Determine the [x, y] coordinate at the center of the cell enclosing the given text.  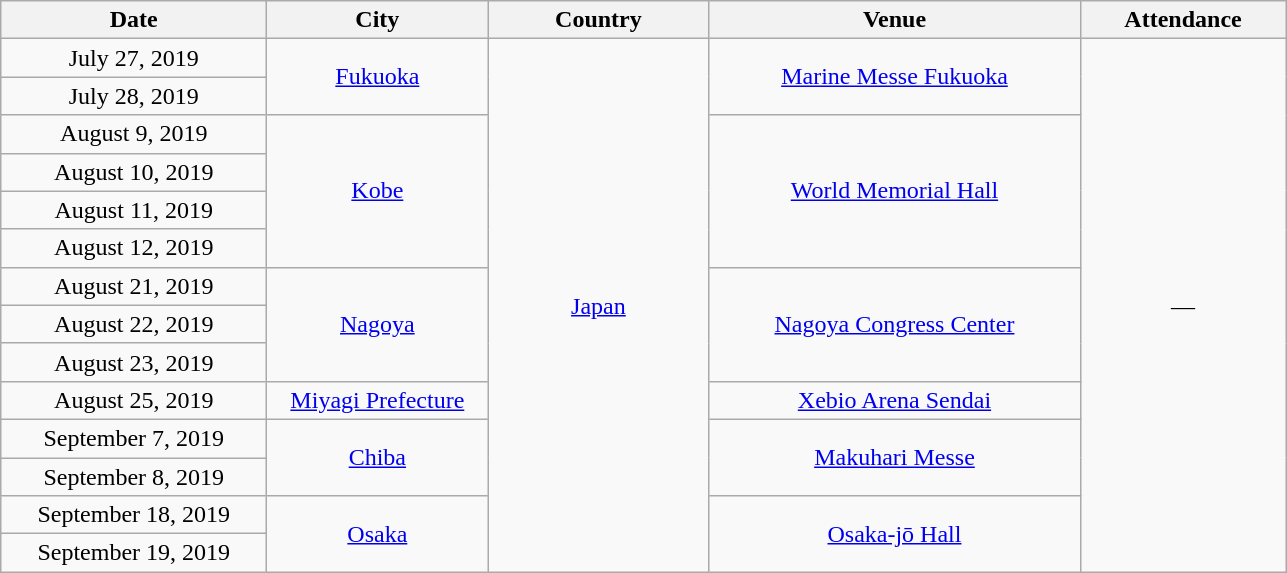
August 10, 2019 [134, 172]
August 11, 2019 [134, 210]
August 23, 2019 [134, 362]
— [1183, 306]
Attendance [1183, 20]
Japan [598, 306]
Miyagi Prefecture [378, 400]
September 18, 2019 [134, 515]
September 19, 2019 [134, 553]
Osaka [378, 534]
Xebio Arena Sendai [894, 400]
Marine Messe Fukuoka [894, 77]
World Memorial Hall [894, 191]
August 21, 2019 [134, 286]
Chiba [378, 457]
September 7, 2019 [134, 438]
August 9, 2019 [134, 134]
Fukuoka [378, 77]
August 25, 2019 [134, 400]
September 8, 2019 [134, 477]
Kobe [378, 191]
City [378, 20]
Date [134, 20]
Nagoya Congress Center [894, 324]
Country [598, 20]
Osaka-jō Hall [894, 534]
Nagoya [378, 324]
July 28, 2019 [134, 96]
August 22, 2019 [134, 324]
August 12, 2019 [134, 248]
July 27, 2019 [134, 58]
Venue [894, 20]
Makuhari Messe [894, 457]
